Determine the [X, Y] coordinate at the center of the cell enclosing the given text.  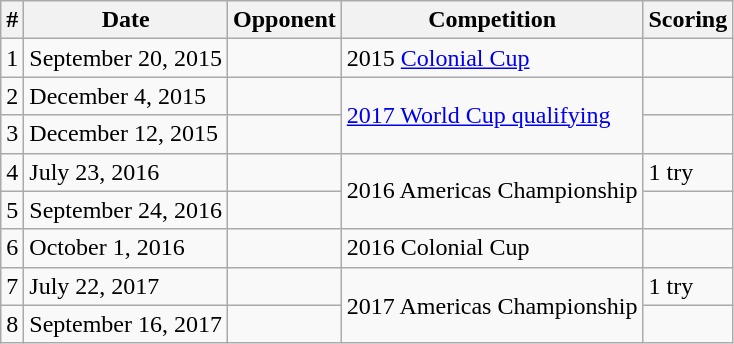
2 [12, 96]
2017 World Cup qualifying [492, 115]
Competition [492, 20]
8 [12, 324]
6 [12, 248]
7 [12, 286]
September 24, 2016 [126, 210]
Date [126, 20]
2015 Colonial Cup [492, 58]
2016 Colonial Cup [492, 248]
October 1, 2016 [126, 248]
July 23, 2016 [126, 172]
2017 Americas Championship [492, 305]
Opponent [285, 20]
Scoring [688, 20]
December 12, 2015 [126, 134]
December 4, 2015 [126, 96]
# [12, 20]
2016 Americas Championship [492, 191]
4 [12, 172]
5 [12, 210]
September 20, 2015 [126, 58]
July 22, 2017 [126, 286]
September 16, 2017 [126, 324]
1 [12, 58]
3 [12, 134]
